Determine the (X, Y) coordinate at the center of the cell enclosing the given text.  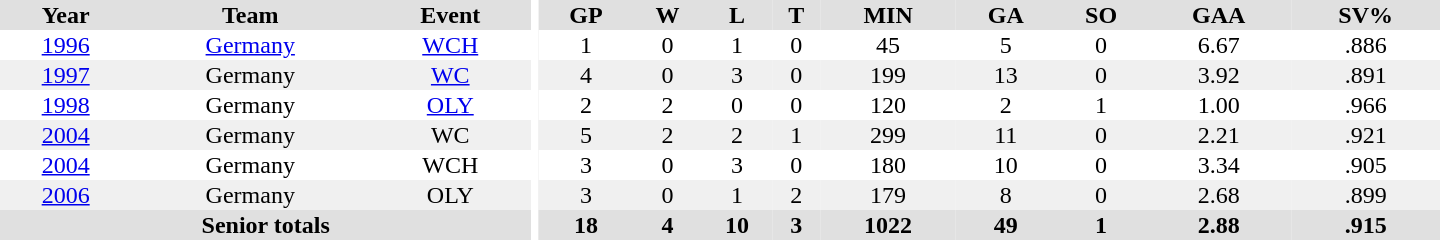
GAA (1218, 15)
L (737, 15)
Senior totals (266, 225)
.899 (1366, 195)
2.68 (1218, 195)
.915 (1366, 225)
2006 (66, 195)
11 (1006, 135)
.905 (1366, 165)
2.21 (1218, 135)
199 (888, 75)
179 (888, 195)
.966 (1366, 105)
1998 (66, 105)
180 (888, 165)
1997 (66, 75)
Year (66, 15)
SO (1101, 15)
Team (250, 15)
6.67 (1218, 45)
18 (586, 225)
W (668, 15)
2.88 (1218, 225)
8 (1006, 195)
3.34 (1218, 165)
GA (1006, 15)
3.92 (1218, 75)
SV% (1366, 15)
Event (450, 15)
GP (586, 15)
MIN (888, 15)
.886 (1366, 45)
13 (1006, 75)
1022 (888, 225)
.921 (1366, 135)
120 (888, 105)
.891 (1366, 75)
45 (888, 45)
1.00 (1218, 105)
1996 (66, 45)
T (796, 15)
299 (888, 135)
49 (1006, 225)
